Return (X, Y) of the center of cell containing provided text 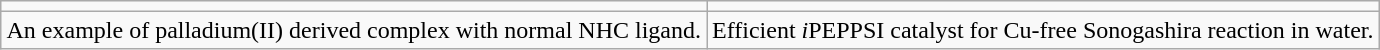
Efficient iPEPPSI catalyst for Cu-free Sonogashira reaction in water. (1043, 30)
An example of palladium(II) derived complex with normal NHC ligand. (354, 30)
